Provide the [x, y] coordinate of the cell's center where the given text is located.  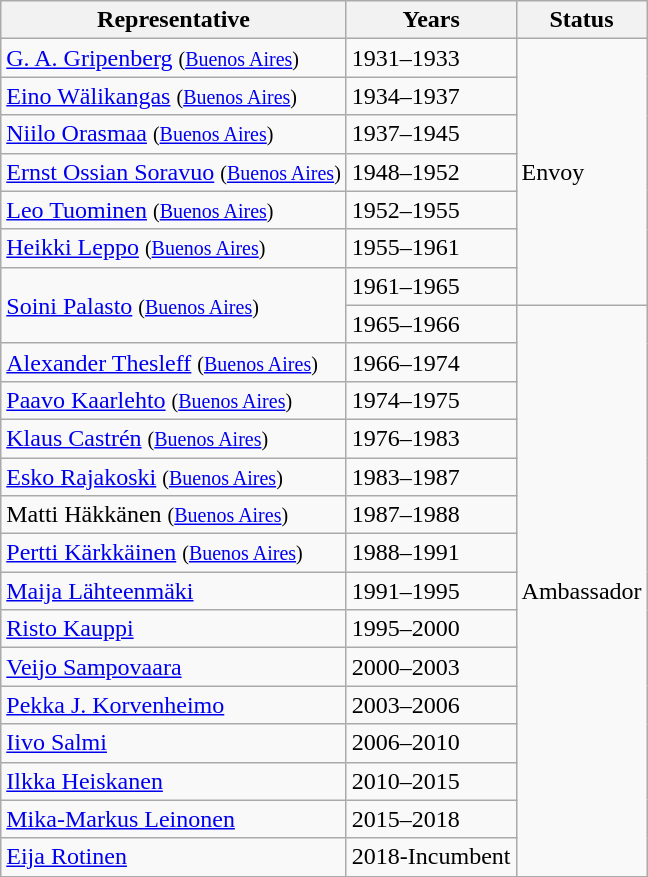
1961–1965 [431, 286]
2000–2003 [431, 667]
Niilo Orasmaa (Buenos Aires) [174, 134]
Ilkka Heiskanen [174, 781]
Soini Palasto (Buenos Aires) [174, 305]
Risto Kauppi [174, 629]
1937–1945 [431, 134]
1988–1991 [431, 553]
Envoy [582, 172]
Eija Rotinen [174, 857]
Heikki Leppo (Buenos Aires) [174, 248]
1987–1988 [431, 515]
Representative [174, 20]
1965–1966 [431, 324]
Esko Rajakoski (Buenos Aires) [174, 477]
1934–1937 [431, 96]
1952–1955 [431, 210]
1983–1987 [431, 477]
1991–1995 [431, 591]
2015–2018 [431, 819]
Status [582, 20]
1931–1933 [431, 58]
1966–1974 [431, 362]
Iivo Salmi [174, 743]
1995–2000 [431, 629]
Pekka J. Korvenheimo [174, 705]
Eino Wälikangas (Buenos Aires) [174, 96]
1955–1961 [431, 248]
2003–2006 [431, 705]
Leo Tuominen (Buenos Aires) [174, 210]
G. A. Gripenberg (Buenos Aires) [174, 58]
Years [431, 20]
Veijo Sampovaara [174, 667]
2006–2010 [431, 743]
2010–2015 [431, 781]
1974–1975 [431, 400]
Matti Häkkänen (Buenos Aires) [174, 515]
Ambassador [582, 590]
Klaus Castrén (Buenos Aires) [174, 438]
1976–1983 [431, 438]
1948–1952 [431, 172]
Ernst Ossian Soravuo (Buenos Aires) [174, 172]
Pertti Kärkkäinen (Buenos Aires) [174, 553]
Paavo Kaarlehto (Buenos Aires) [174, 400]
Alexander Thesleff (Buenos Aires) [174, 362]
2018-Incumbent [431, 857]
Maija Lähteenmäki [174, 591]
Mika-Markus Leinonen [174, 819]
